Search for the cell housing the specified text and yield its (x, y) center coordinate. 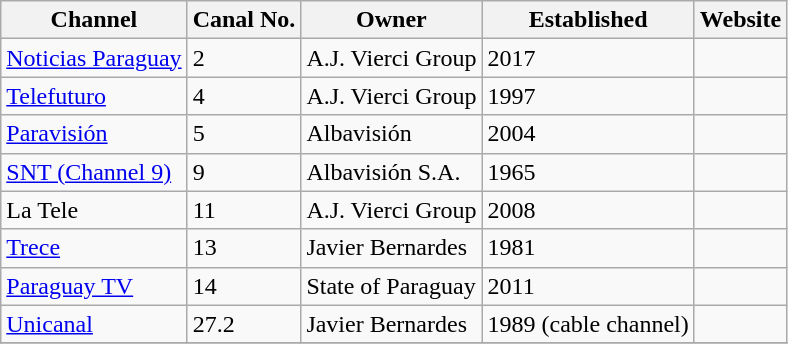
Telefuturo (94, 96)
Owner (392, 20)
State of Paraguay (392, 286)
9 (244, 172)
Established (588, 20)
Paravisión (94, 134)
2008 (588, 210)
14 (244, 286)
Unicanal (94, 324)
Paraguay TV (94, 286)
Website (740, 20)
2011 (588, 286)
Canal No. (244, 20)
1997 (588, 96)
Albavisión (392, 134)
1989 (cable channel) (588, 324)
13 (244, 248)
11 (244, 210)
2017 (588, 58)
1981 (588, 248)
2004 (588, 134)
5 (244, 134)
2 (244, 58)
27.2 (244, 324)
SNT (Channel 9) (94, 172)
Channel (94, 20)
4 (244, 96)
Noticias Paraguay (94, 58)
La Tele (94, 210)
1965 (588, 172)
Trece (94, 248)
Albavisión S.A. (392, 172)
